Return [x, y] of the center of cell containing provided text 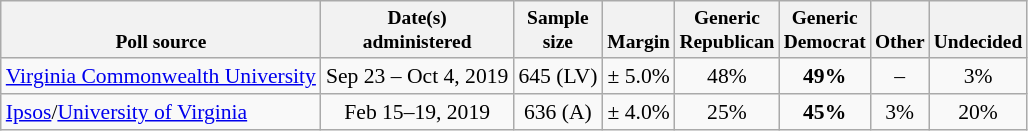
– [900, 76]
Date(s)administered [417, 30]
45% [824, 112]
GenericDemocrat [824, 30]
49% [824, 76]
Margin [638, 30]
GenericRepublican [727, 30]
± 5.0% [638, 76]
Other [900, 30]
Samplesize [558, 30]
20% [978, 112]
645 (LV) [558, 76]
Ipsos/University of Virginia [161, 112]
636 (A) [558, 112]
Sep 23 – Oct 4, 2019 [417, 76]
48% [727, 76]
Virginia Commonwealth University [161, 76]
± 4.0% [638, 112]
Poll source [161, 30]
25% [727, 112]
Feb 15–19, 2019 [417, 112]
Undecided [978, 30]
